Identify which cell holds the provided text, then report its [x, y] central coordinate. 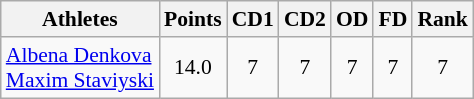
Albena DenkovaMaxim Staviyski [80, 68]
FD [392, 19]
Rank [442, 19]
Points [193, 19]
Athletes [80, 19]
14.0 [193, 68]
CD2 [305, 19]
CD1 [253, 19]
OD [352, 19]
